Determine the [X, Y] coordinate at the center of the cell enclosing the given text.  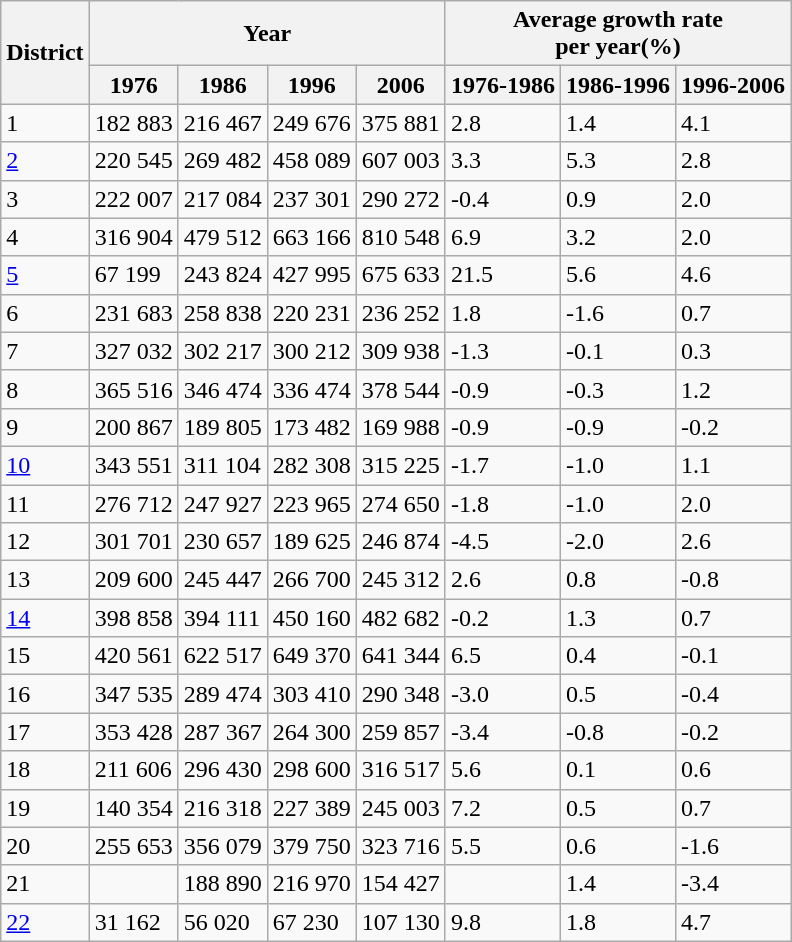
209 600 [134, 580]
9 [45, 427]
-2.0 [618, 542]
1976-1986 [502, 85]
378 544 [400, 389]
290 272 [400, 199]
230 657 [222, 542]
10 [45, 465]
67 230 [312, 922]
327 032 [134, 351]
216 467 [222, 123]
220 545 [134, 161]
3 [45, 199]
13 [45, 580]
346 474 [222, 389]
303 410 [312, 694]
12 [45, 542]
675 633 [400, 275]
154 427 [400, 884]
1986 [222, 85]
-4.5 [502, 542]
188 890 [222, 884]
365 516 [134, 389]
3.3 [502, 161]
237 301 [312, 199]
343 551 [134, 465]
1996-2006 [732, 85]
236 252 [400, 313]
6 [45, 313]
309 938 [400, 351]
220 231 [312, 313]
-3.0 [502, 694]
2 [45, 161]
300 212 [312, 351]
0.3 [732, 351]
450 160 [312, 618]
375 881 [400, 123]
258 838 [222, 313]
200 867 [134, 427]
641 344 [400, 656]
316 517 [400, 770]
6.5 [502, 656]
1.1 [732, 465]
7 [45, 351]
296 430 [222, 770]
173 482 [312, 427]
663 166 [312, 237]
0.8 [618, 580]
15 [45, 656]
264 300 [312, 732]
-1.7 [502, 465]
222 007 [134, 199]
4 [45, 237]
336 474 [312, 389]
1986-1996 [618, 85]
4.7 [732, 922]
17 [45, 732]
223 965 [312, 503]
211 606 [134, 770]
420 561 [134, 656]
9.8 [502, 922]
316 904 [134, 237]
298 600 [312, 770]
18 [45, 770]
276 712 [134, 503]
19 [45, 808]
810 548 [400, 237]
-0.3 [618, 389]
6.9 [502, 237]
243 824 [222, 275]
353 428 [134, 732]
290 348 [400, 694]
4.6 [732, 275]
Year [267, 34]
182 883 [134, 123]
649 370 [312, 656]
169 988 [400, 427]
11 [45, 503]
231 683 [134, 313]
301 701 [134, 542]
274 650 [400, 503]
1.2 [732, 389]
5.3 [618, 161]
22 [45, 922]
356 079 [222, 846]
311 104 [222, 465]
255 653 [134, 846]
21.5 [502, 275]
282 308 [312, 465]
394 111 [222, 618]
5 [45, 275]
622 517 [222, 656]
245 447 [222, 580]
245 312 [400, 580]
189 625 [312, 542]
259 857 [400, 732]
1976 [134, 85]
216 318 [222, 808]
246 874 [400, 542]
266 700 [312, 580]
315 225 [400, 465]
479 512 [222, 237]
458 089 [312, 161]
427 995 [312, 275]
249 676 [312, 123]
1996 [312, 85]
14 [45, 618]
323 716 [400, 846]
20 [45, 846]
1.3 [618, 618]
245 003 [400, 808]
189 805 [222, 427]
287 367 [222, 732]
3.2 [618, 237]
District [45, 52]
31 162 [134, 922]
-1.3 [502, 351]
0.9 [618, 199]
8 [45, 389]
482 682 [400, 618]
4.1 [732, 123]
217 084 [222, 199]
0.4 [618, 656]
56 020 [222, 922]
289 474 [222, 694]
67 199 [134, 275]
347 535 [134, 694]
398 858 [134, 618]
269 482 [222, 161]
140 354 [134, 808]
302 217 [222, 351]
107 130 [400, 922]
5.5 [502, 846]
16 [45, 694]
21 [45, 884]
607 003 [400, 161]
247 927 [222, 503]
227 389 [312, 808]
1 [45, 123]
Average growth rateper year(%) [618, 34]
216 970 [312, 884]
0.1 [618, 770]
-1.8 [502, 503]
7.2 [502, 808]
379 750 [312, 846]
2006 [400, 85]
